For the text-containing cell, return its midpoint in [x, y] coordinate format. 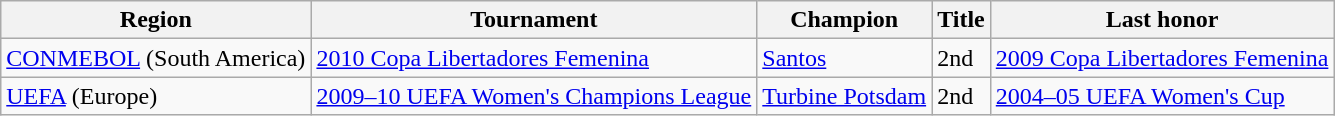
Santos [844, 58]
Last honor [1162, 20]
Champion [844, 20]
Region [156, 20]
Title [962, 20]
CONMEBOL (South America) [156, 58]
2009–10 UEFA Women's Champions League [534, 96]
2004–05 UEFA Women's Cup [1162, 96]
UEFA (Europe) [156, 96]
2010 Copa Libertadores Femenina [534, 58]
Tournament [534, 20]
Turbine Potsdam [844, 96]
2009 Copa Libertadores Femenina [1162, 58]
